Return (X, Y) of the center of cell containing provided text 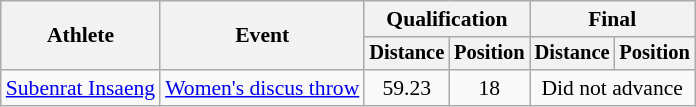
Subenrat Insaeng (80, 88)
Final (612, 19)
Qualification (446, 19)
Athlete (80, 36)
59.23 (406, 88)
18 (489, 88)
Women's discus throw (262, 88)
Event (262, 36)
Did not advance (612, 88)
